Search for the cell housing the specified text and yield its [X, Y] center coordinate. 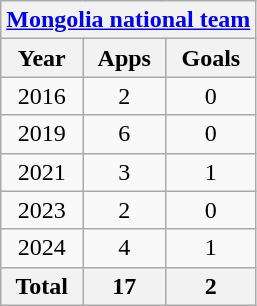
2021 [42, 172]
6 [124, 134]
Goals [211, 58]
2023 [42, 210]
3 [124, 172]
2019 [42, 134]
2024 [42, 248]
4 [124, 248]
17 [124, 286]
Mongolia national team [128, 20]
Total [42, 286]
2016 [42, 96]
Apps [124, 58]
Year [42, 58]
